Return the [X, Y] coordinate for the center point of the cell that contains the specified text.  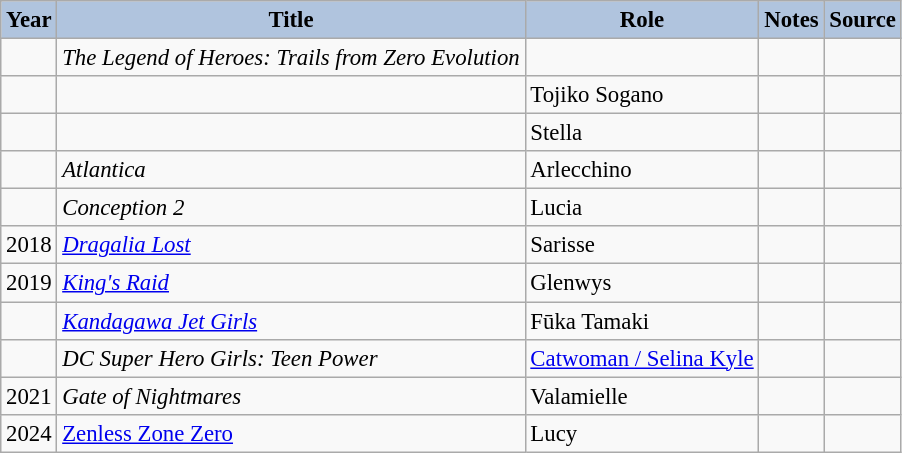
Stella [642, 133]
Lucy [642, 433]
Fūka Tamaki [642, 321]
Glenwys [642, 283]
Tojiko Sogano [642, 95]
DC Super Hero Girls: Teen Power [291, 358]
2018 [29, 245]
Catwoman / Selina Kyle [642, 358]
Kandagawa Jet Girls [291, 321]
King's Raid [291, 283]
Arlecchino [642, 170]
Gate of Nightmares [291, 396]
Role [642, 20]
Notes [792, 20]
Year [29, 20]
2024 [29, 433]
The Legend of Heroes: Trails from Zero Evolution [291, 58]
2021 [29, 396]
2019 [29, 283]
Lucia [642, 208]
Sarisse [642, 245]
Conception 2 [291, 208]
Atlantica [291, 170]
Dragalia Lost [291, 245]
Title [291, 20]
Zenless Zone Zero [291, 433]
Valamielle [642, 396]
Source [862, 20]
